Pinpoint the cell where the given text exists, returning its (X, Y) midpoint coordinate. 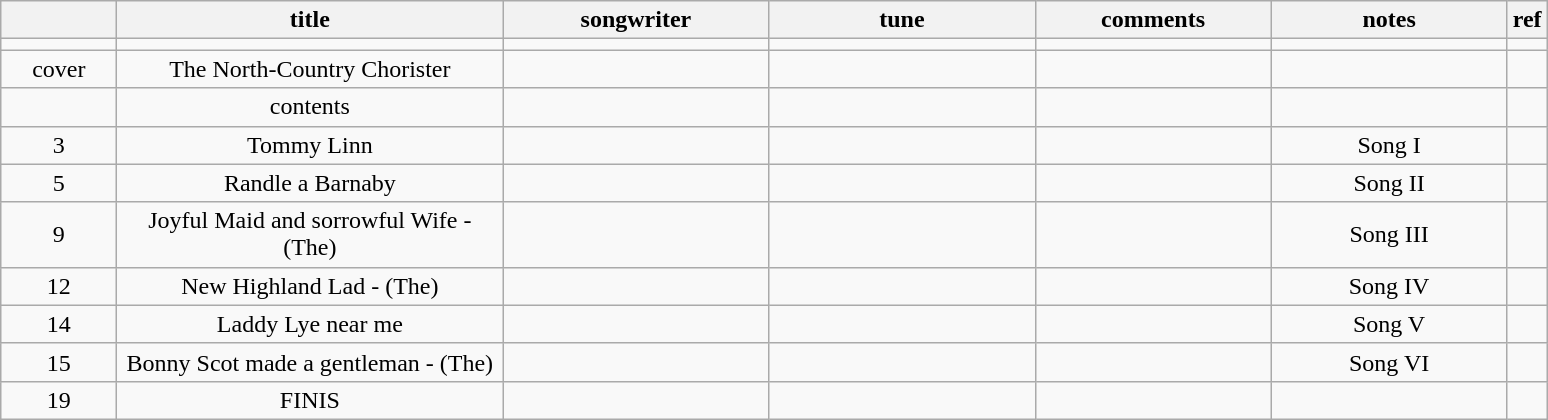
New Highland Lad - (The) (310, 286)
Joyful Maid and sorrowful Wife - (The) (310, 234)
Song V (1389, 324)
title (310, 20)
9 (59, 234)
Laddy Lye near me (310, 324)
Song III (1389, 234)
3 (59, 145)
notes (1389, 20)
comments (1153, 20)
Bonny Scot made a gentleman - (The) (310, 362)
14 (59, 324)
FINIS (310, 400)
19 (59, 400)
tune (902, 20)
Song II (1389, 183)
Tommy Linn (310, 145)
5 (59, 183)
Song IV (1389, 286)
15 (59, 362)
Song VI (1389, 362)
Randle a Barnaby (310, 183)
ref (1527, 20)
contents (310, 107)
songwriter (636, 20)
Song I (1389, 145)
The North-Country Chorister (310, 69)
cover (59, 69)
12 (59, 286)
